From the cell containing the given text, extract its center point as (x, y) coordinate. 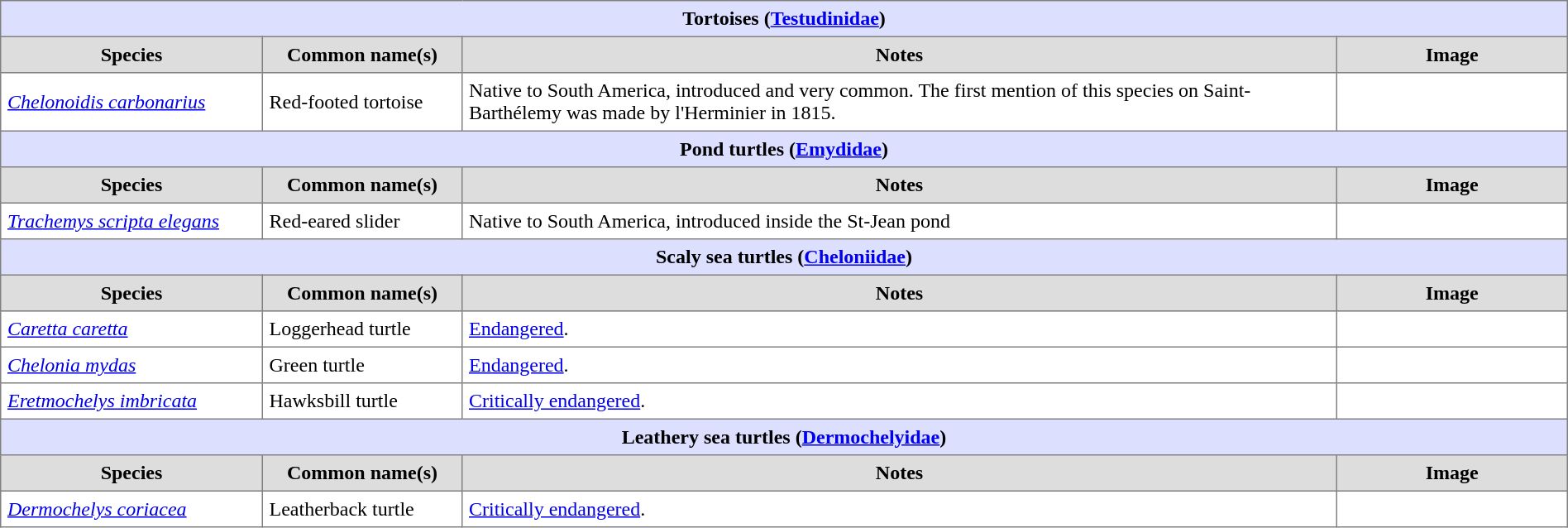
Scaly sea turtles (Cheloniidae) (784, 257)
Pond turtles (Emydidae) (784, 149)
Native to South America, introduced and very common. The first mention of this species on Saint-Barthélemy was made by l'Herminier in 1815. (900, 102)
Leatherback turtle (362, 509)
Red-footed tortoise (362, 102)
Chelonoidis carbonarius (131, 102)
Native to South America, introduced inside the St-Jean pond (900, 221)
Eretmochelys imbricata (131, 401)
Hawksbill turtle (362, 401)
Leathery sea turtles (Dermochelyidae) (784, 437)
Red-eared slider (362, 221)
Caretta caretta (131, 329)
Loggerhead turtle (362, 329)
Trachemys scripta elegans (131, 221)
Chelonia mydas (131, 365)
Green turtle (362, 365)
Dermochelys coriacea (131, 509)
Tortoises (Testudinidae) (784, 19)
